Return the (X, Y) coordinate for the center point of the cell that contains the specified text.  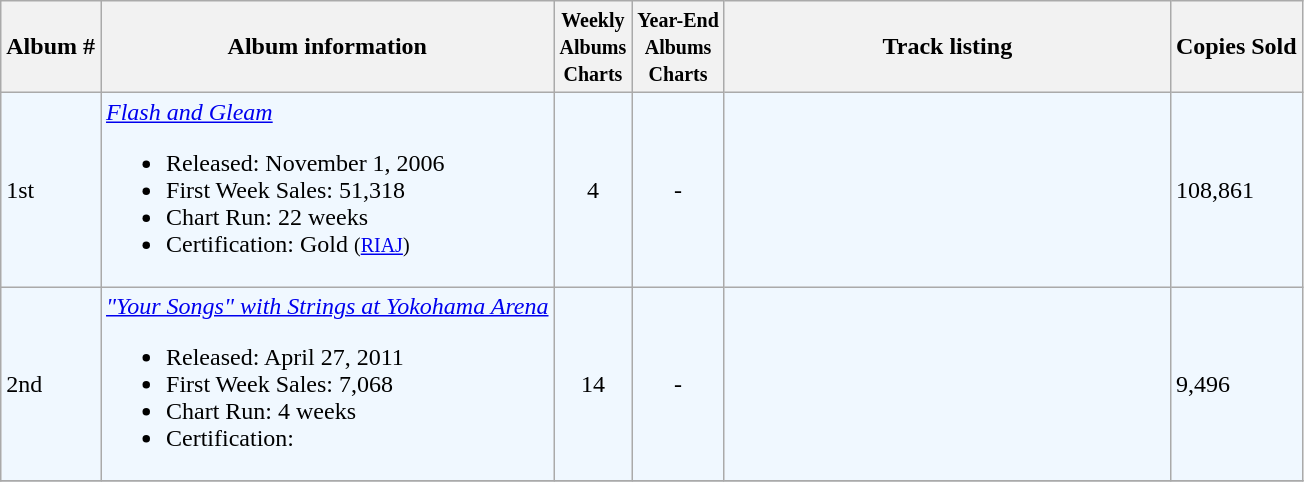
Flash and GleamReleased: November 1, 2006First Week Sales: 51,318Chart Run: 22 weeksCertification: Gold (RIAJ) (327, 190)
Copies Sold (1236, 47)
Album # (51, 47)
4 (593, 190)
108,861 (1236, 190)
1st (51, 190)
Album information (327, 47)
Track listing (947, 47)
2nd (51, 384)
WeeklyAlbumsCharts (593, 47)
Year-EndAlbumsCharts (678, 47)
"Your Songs" with Strings at Yokohama ArenaReleased: April 27, 2011First Week Sales: 7,068Chart Run: 4 weeksCertification: (327, 384)
14 (593, 384)
9,496 (1236, 384)
